Capture the cell that displays the provided text and extract its (X, Y) central coordinate. 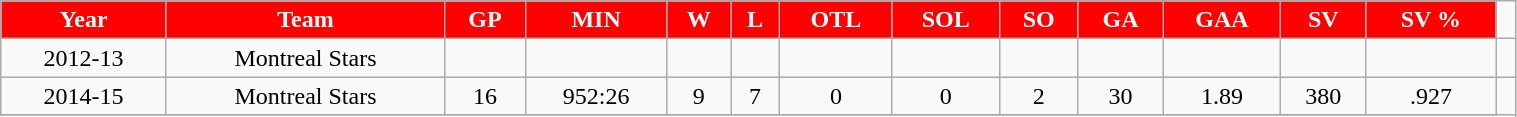
2012-13 (84, 58)
380 (1323, 96)
Year (84, 20)
2 (1038, 96)
16 (486, 96)
SV (1323, 20)
2014-15 (84, 96)
MIN (596, 20)
952:26 (596, 96)
SOL (946, 20)
Team (305, 20)
OTL (836, 20)
W (699, 20)
9 (699, 96)
L (754, 20)
SV % (1431, 20)
SO (1038, 20)
.927 (1431, 96)
7 (754, 96)
30 (1121, 96)
GAA (1222, 20)
GP (486, 20)
1.89 (1222, 96)
GA (1121, 20)
